Detect which cell encompasses the target text, then output its [X, Y] center coordinate. 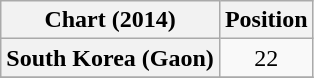
22 [266, 58]
South Korea (Gaon) [110, 58]
Chart (2014) [110, 20]
Position [266, 20]
